Pinpoint the cell where the given text exists, returning its [X, Y] midpoint coordinate. 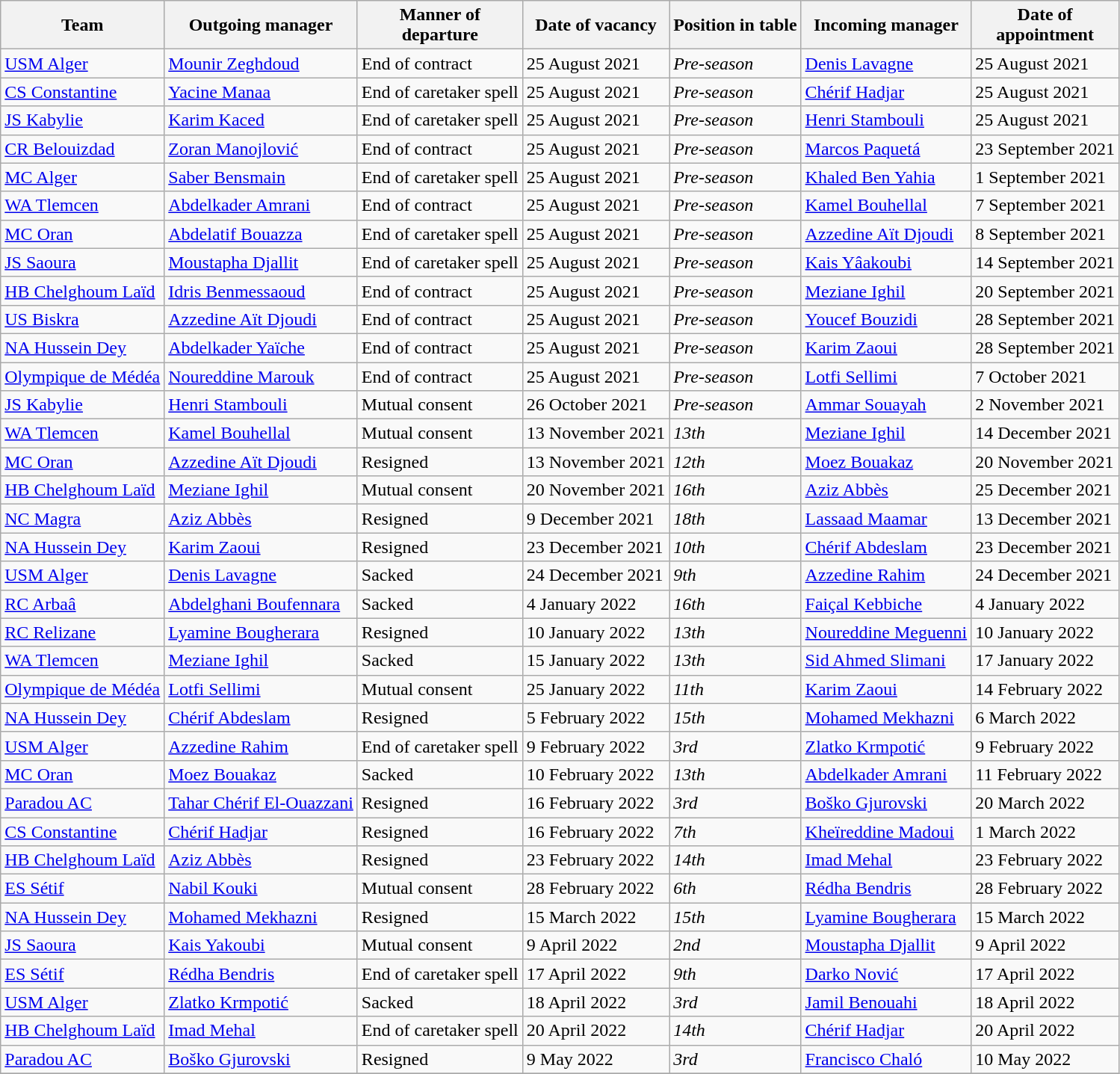
11th [735, 689]
10 May 2022 [1045, 1059]
14 September 2021 [1045, 262]
6th [735, 889]
2nd [735, 945]
Abdelkader Yaïche [262, 348]
Noureddine Marouk [262, 376]
11 February 2022 [1045, 774]
Noureddine Meguenni [886, 632]
Incoming manager [886, 25]
Marcos Paquetá [886, 149]
Kais Yakoubi [262, 945]
Khaled Ben Yahia [886, 177]
MC Alger [82, 177]
14 February 2022 [1045, 689]
7th [735, 832]
Karim Kaced [262, 120]
25 January 2022 [595, 689]
Zoran Manojlović [262, 149]
10th [735, 547]
Ammar Souayah [886, 405]
1 September 2021 [1045, 177]
5 February 2022 [595, 717]
6 March 2022 [1045, 717]
Faiçal Kebbiche [886, 604]
12th [735, 462]
7 October 2021 [1045, 376]
14 December 2021 [1045, 433]
17 January 2022 [1045, 661]
1 March 2022 [1045, 832]
Manner ofdeparture [439, 25]
Date of vacancy [595, 25]
7 September 2021 [1045, 206]
RC Arbaâ [82, 604]
NC Magra [82, 519]
25 December 2021 [1045, 490]
18th [735, 519]
US Biskra [82, 319]
Francisco Chaló [886, 1059]
Kheïreddine Madoui [886, 832]
Date ofappointment [1045, 25]
Idris Benmessaoud [262, 291]
20 March 2022 [1045, 803]
Abdelghani Boufennara [262, 604]
Nabil Kouki [262, 889]
Sid Ahmed Slimani [886, 661]
Tahar Chérif El-Ouazzani [262, 803]
Kais Yâakoubi [886, 262]
RC Relizane [82, 632]
Saber Bensmain [262, 177]
15 January 2022 [595, 661]
9 December 2021 [595, 519]
Jamil Benouahi [886, 1002]
26 October 2021 [595, 405]
CR Belouizdad [82, 149]
8 September 2021 [1045, 234]
Lassaad Maamar [886, 519]
20 September 2021 [1045, 291]
Youcef Bouzidi [886, 319]
23 September 2021 [1045, 149]
Yacine Manaa [262, 92]
Darko Nović [886, 974]
13 December 2021 [1045, 519]
9 May 2022 [595, 1059]
Abdelatif Bouazza [262, 234]
2 November 2021 [1045, 405]
Team [82, 25]
10 February 2022 [595, 774]
Position in table [735, 25]
Mounir Zeghdoud [262, 64]
Outgoing manager [262, 25]
